Provide the (X, Y) coordinate of the cell's center where the given text is located.  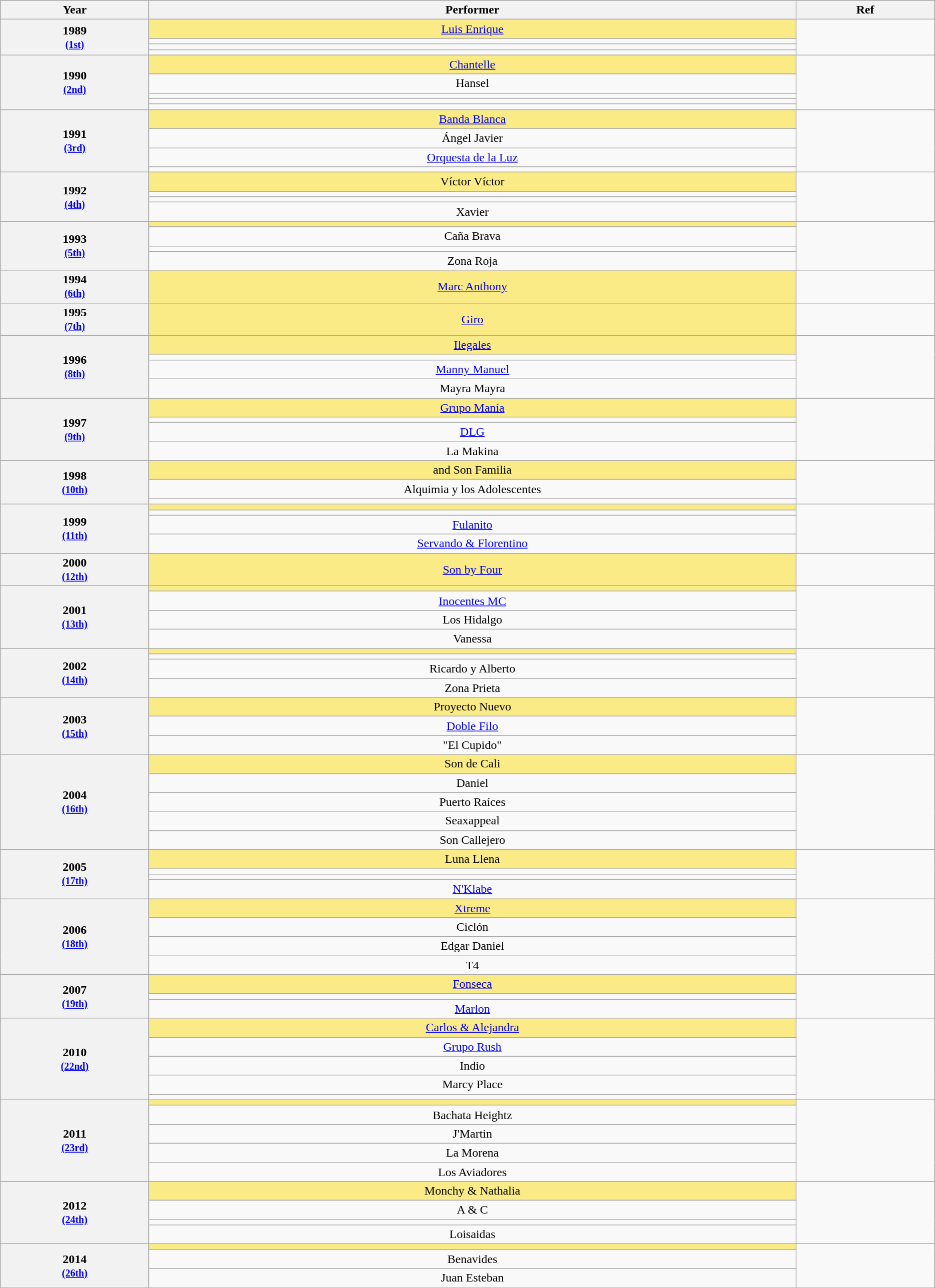
Luis Enrique (472, 29)
2011 (23rd) (75, 1140)
Xavier (472, 212)
Orquesta de la Luz (472, 157)
2010 (22nd) (75, 1059)
2004 (16th) (75, 802)
2002 (14th) (75, 673)
Doble Filo (472, 726)
Son by Four (472, 570)
Son Callejero (472, 840)
Seaxappeal (472, 821)
Fulanito (472, 525)
Marlon (472, 1009)
Zona Roja (472, 261)
Inocentes MC (472, 601)
"El Cupido" (472, 745)
and Son Familia (472, 470)
Giro (472, 319)
Ricardo y Alberto (472, 669)
Ciclón (472, 927)
Benavides (472, 1259)
Los Hidalgo (472, 620)
1995 (7th) (75, 319)
Fonseca (472, 984)
2014 (26th) (75, 1266)
1993 (5th) (75, 246)
2000 (12th) (75, 570)
Grupo Manía (472, 407)
1999 (11th) (75, 529)
Xtreme (472, 908)
2012 (24th) (75, 1213)
1996 (8th) (75, 367)
Alquimia y los Adolescentes (472, 489)
Manny Manuel (472, 369)
Zona Prieta (472, 688)
1998 (10th) (75, 483)
J'Martin (472, 1134)
2003 (15th) (75, 726)
1992 (4th) (75, 197)
Víctor Víctor (472, 182)
DLG (472, 432)
1994 (6th) (75, 287)
Ángel Javier (472, 138)
1989 (1st) (75, 37)
Caña Brava (472, 236)
2007 (19th) (75, 996)
Marcy Place (472, 1085)
1990 (2nd) (75, 82)
Ref (865, 10)
Marc Anthony (472, 287)
Mayra Mayra (472, 388)
Daniel (472, 783)
2005 (17th) (75, 874)
Loisaidas (472, 1235)
2006 (18th) (75, 936)
Chantelle (472, 64)
Indio (472, 1066)
T4 (472, 965)
Bachata Heightz (472, 1115)
Hansel (472, 83)
N'Klabe (472, 889)
A & C (472, 1210)
Grupo Rush (472, 1047)
Juan Esteban (472, 1278)
La Morena (472, 1153)
1991 (3rd) (75, 141)
Banda Blanca (472, 119)
Son de Cali (472, 764)
Edgar Daniel (472, 946)
Proyecto Nuevo (472, 707)
Luna Llena (472, 859)
Puerto Raíces (472, 802)
La Makina (472, 451)
Servando & Florentino (472, 544)
Carlos & Alejandra (472, 1028)
Monchy & Nathalia (472, 1191)
Year (75, 10)
Performer (472, 10)
Los Aviadores (472, 1172)
1997 (9th) (75, 429)
2001 (13th) (75, 617)
Ilegales (472, 345)
Vanessa (472, 639)
